Determine the (X, Y) coordinate at the center of the cell enclosing the given text.  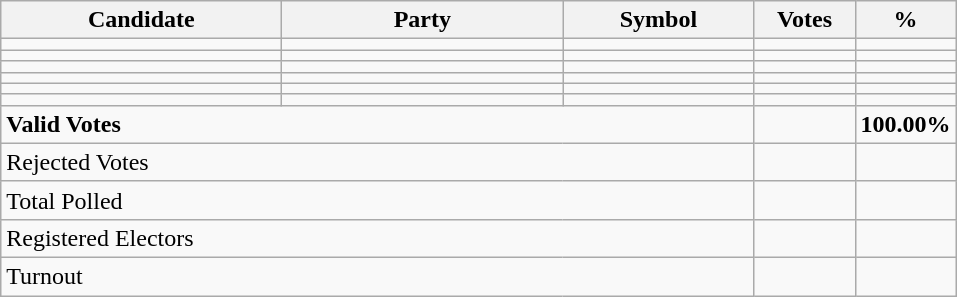
Valid Votes (378, 124)
Symbol (658, 20)
Candidate (142, 20)
% (906, 20)
100.00% (906, 124)
Total Polled (378, 200)
Rejected Votes (378, 162)
Registered Electors (378, 238)
Votes (804, 20)
Party (422, 20)
Turnout (378, 276)
